Locate the cell with the specified text and output its [X, Y] center coordinate. 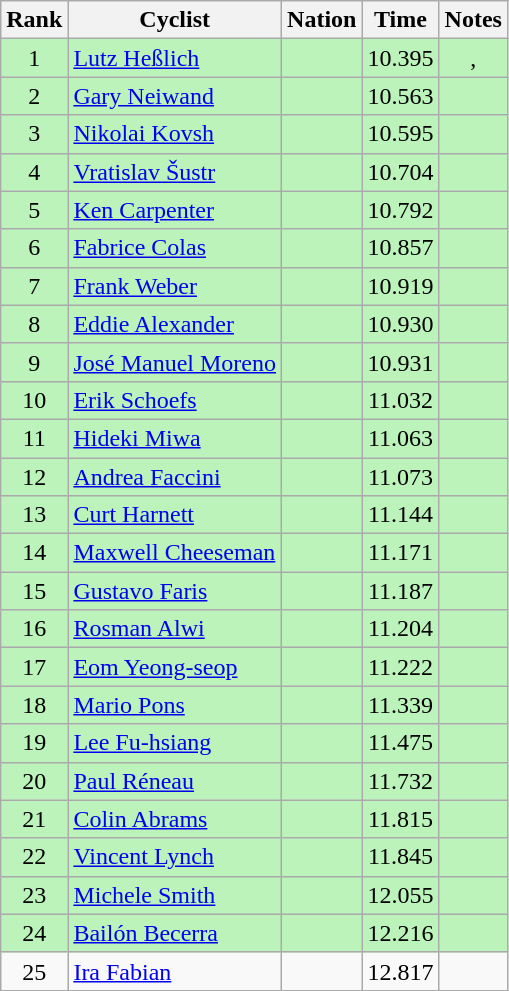
Ira Fabian [175, 971]
11 [34, 438]
Frank Weber [175, 286]
11.845 [400, 857]
11.063 [400, 438]
Cyclist [175, 20]
Andrea Faccini [175, 477]
Vincent Lynch [175, 857]
11.732 [400, 781]
10.704 [400, 172]
Gary Neiwand [175, 96]
18 [34, 705]
12.817 [400, 971]
10.919 [400, 286]
16 [34, 629]
Bailón Becerra [175, 933]
7 [34, 286]
12.216 [400, 933]
10.857 [400, 248]
21 [34, 819]
Eddie Alexander [175, 324]
11.204 [400, 629]
10.563 [400, 96]
13 [34, 515]
11.073 [400, 477]
1 [34, 58]
10 [34, 400]
Eom Yeong-seop [175, 667]
Mario Pons [175, 705]
Erik Schoefs [175, 400]
Rosman Alwi [175, 629]
Michele Smith [175, 895]
Time [400, 20]
Colin Abrams [175, 819]
11.144 [400, 515]
Lutz Heßlich [175, 58]
6 [34, 248]
11.475 [400, 743]
Gustavo Faris [175, 591]
Hideki Miwa [175, 438]
20 [34, 781]
, [473, 58]
23 [34, 895]
10.395 [400, 58]
10.792 [400, 210]
Rank [34, 20]
Nation [322, 20]
2 [34, 96]
Lee Fu-hsiang [175, 743]
14 [34, 553]
Nikolai Kovsh [175, 134]
11.815 [400, 819]
4 [34, 172]
10.931 [400, 362]
José Manuel Moreno [175, 362]
10.595 [400, 134]
19 [34, 743]
Paul Réneau [175, 781]
Vratislav Šustr [175, 172]
8 [34, 324]
17 [34, 667]
24 [34, 933]
9 [34, 362]
Notes [473, 20]
11.339 [400, 705]
3 [34, 134]
Maxwell Cheeseman [175, 553]
15 [34, 591]
Ken Carpenter [175, 210]
12.055 [400, 895]
22 [34, 857]
12 [34, 477]
25 [34, 971]
11.187 [400, 591]
11.171 [400, 553]
11.222 [400, 667]
5 [34, 210]
11.032 [400, 400]
Curt Harnett [175, 515]
Fabrice Colas [175, 248]
10.930 [400, 324]
